Return (x, y) of the center of cell containing provided text 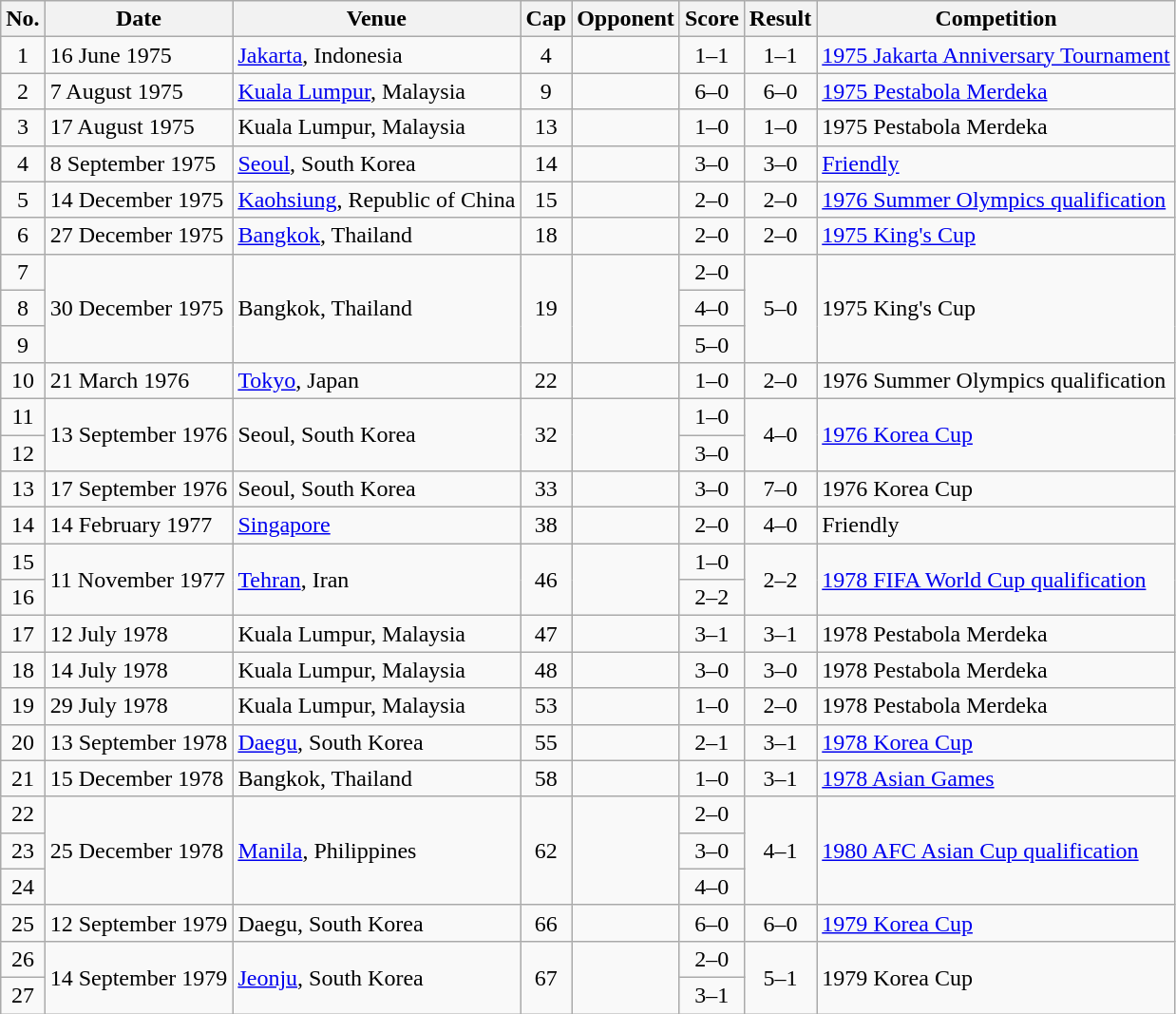
1980 AFC Asian Cup qualification (996, 851)
14 July 1978 (139, 670)
53 (546, 706)
1978 Asian Games (996, 778)
1975 Jakarta Anniversary Tournament (996, 55)
4–1 (780, 851)
Tehran, Iran (376, 580)
12 July 1978 (139, 634)
55 (546, 742)
7 August 1975 (139, 91)
17 (23, 634)
5–1 (780, 977)
38 (546, 526)
14 December 1975 (139, 200)
16 (23, 598)
Jakarta, Indonesia (376, 55)
16 June 1975 (139, 55)
Score (711, 19)
20 (23, 742)
Competition (996, 19)
No. (23, 19)
17 August 1975 (139, 127)
Date (139, 19)
Tokyo, Japan (376, 380)
Result (780, 19)
8 September 1975 (139, 163)
21 March 1976 (139, 380)
2 (23, 91)
13 September 1976 (139, 434)
14 September 1979 (139, 977)
26 (23, 959)
30 December 1975 (139, 308)
1978 FIFA World Cup qualification (996, 580)
25 December 1978 (139, 851)
23 (23, 851)
Singapore (376, 526)
3 (23, 127)
Jeonju, South Korea (376, 977)
Kaohsiung, Republic of China (376, 200)
12 (23, 453)
10 (23, 380)
13 September 1978 (139, 742)
48 (546, 670)
27 (23, 995)
2–1 (711, 742)
Opponent (626, 19)
12 September 1979 (139, 923)
62 (546, 851)
29 July 1978 (139, 706)
1978 Korea Cup (996, 742)
7 (23, 272)
47 (546, 634)
27 December 1975 (139, 236)
25 (23, 923)
32 (546, 434)
21 (23, 778)
17 September 1976 (139, 489)
5 (23, 200)
8 (23, 308)
46 (546, 580)
1 (23, 55)
33 (546, 489)
11 November 1977 (139, 580)
Venue (376, 19)
Cap (546, 19)
14 February 1977 (139, 526)
11 (23, 416)
Manila, Philippines (376, 851)
67 (546, 977)
58 (546, 778)
7–0 (780, 489)
15 December 1978 (139, 778)
66 (546, 923)
6 (23, 236)
24 (23, 887)
